Determine the [x, y] coordinate at the center of the cell enclosing the given text.  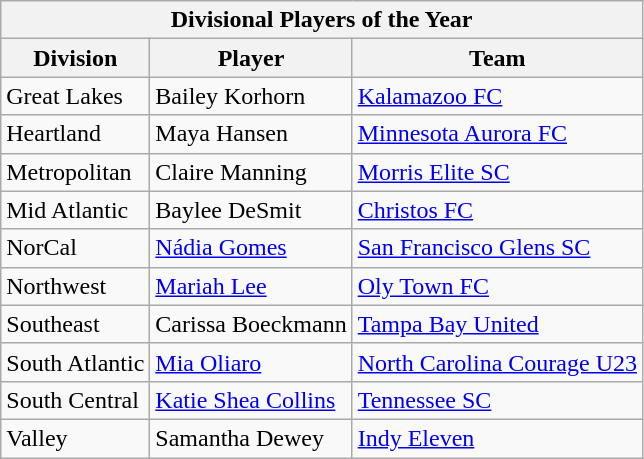
Carissa Boeckmann [251, 324]
Divisional Players of the Year [322, 20]
Christos FC [497, 210]
Oly Town FC [497, 286]
Tampa Bay United [497, 324]
Player [251, 58]
Tennessee SC [497, 400]
Mia Oliaro [251, 362]
Minnesota Aurora FC [497, 134]
South Central [76, 400]
Bailey Korhorn [251, 96]
Southeast [76, 324]
San Francisco Glens SC [497, 248]
Division [76, 58]
Mid Atlantic [76, 210]
Maya Hansen [251, 134]
Kalamazoo FC [497, 96]
South Atlantic [76, 362]
Northwest [76, 286]
Indy Eleven [497, 438]
Katie Shea Collins [251, 400]
NorCal [76, 248]
Heartland [76, 134]
Baylee DeSmit [251, 210]
Nádia Gomes [251, 248]
Valley [76, 438]
Great Lakes [76, 96]
Metropolitan [76, 172]
Team [497, 58]
Mariah Lee [251, 286]
Morris Elite SC [497, 172]
North Carolina Courage U23 [497, 362]
Samantha Dewey [251, 438]
Claire Manning [251, 172]
